Scan for the cell matching the given text and deliver its [x, y] coordinate at center. 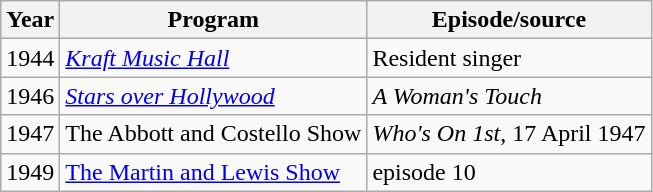
1947 [30, 134]
1949 [30, 172]
1946 [30, 96]
Who's On 1st, 17 April 1947 [509, 134]
1944 [30, 58]
The Martin and Lewis Show [214, 172]
The Abbott and Costello Show [214, 134]
Kraft Music Hall [214, 58]
Stars over Hollywood [214, 96]
Episode/source [509, 20]
Resident singer [509, 58]
A Woman's Touch [509, 96]
Year [30, 20]
episode 10 [509, 172]
Program [214, 20]
